Detect which cell encompasses the target text, then output its [X, Y] center coordinate. 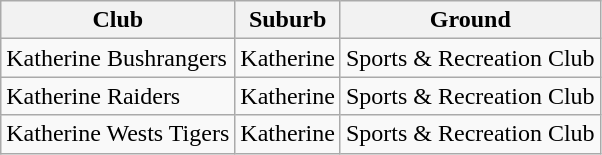
Suburb [288, 20]
Katherine Bushrangers [118, 58]
Club [118, 20]
Katherine Wests Tigers [118, 134]
Katherine Raiders [118, 96]
Ground [470, 20]
